Search for the cell housing the specified text and yield its [x, y] center coordinate. 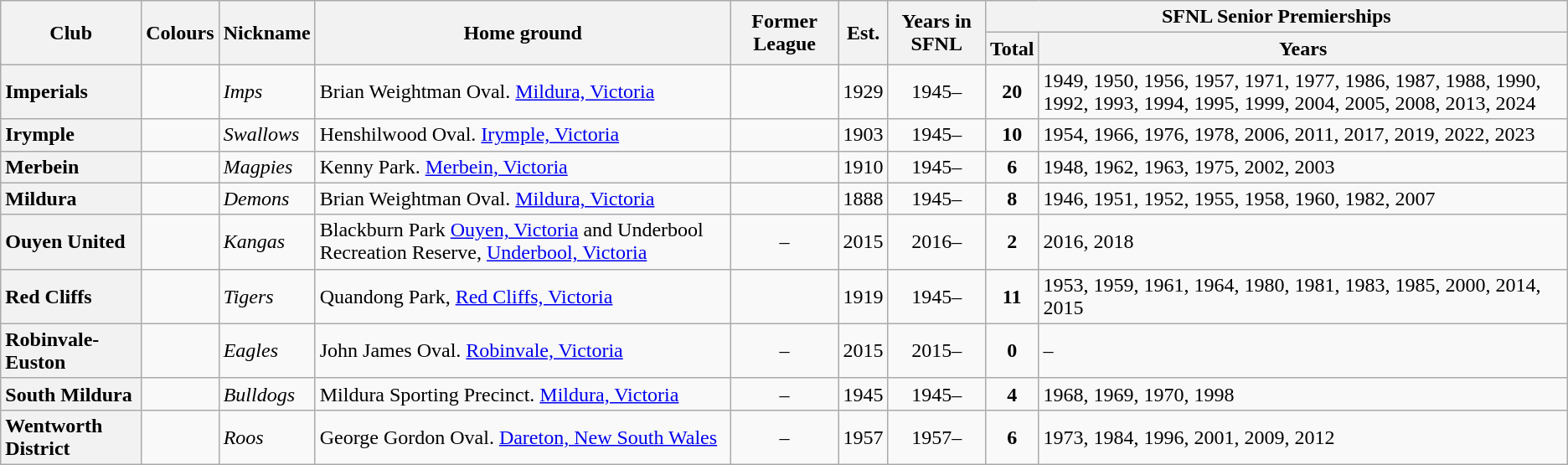
1946, 1951, 1952, 1955, 1958, 1960, 1982, 2007 [1303, 199]
Imps [266, 92]
Wentworth District [71, 437]
0 [1012, 350]
1948, 1962, 1963, 1975, 2002, 2003 [1303, 167]
Mildura [71, 199]
Blackburn Park Ouyen, Victoria and Underbool Recreation Reserve, Underbool, Victoria [523, 241]
1903 [863, 135]
Total [1012, 49]
Kenny Park. Merbein, Victoria [523, 167]
Robinvale-Euston [71, 350]
Bulldogs [266, 394]
1954, 1966, 1976, 1978, 2006, 2011, 2017, 2019, 2022, 2023 [1303, 135]
1888 [863, 199]
1919 [863, 297]
John James Oval. Robinvale, Victoria [523, 350]
Est. [863, 33]
George Gordon Oval. Dareton, New South Wales [523, 437]
1968, 1969, 1970, 1998 [1303, 394]
Home ground [523, 33]
SFNL Senior Premierships [1277, 17]
Eagles [266, 350]
4 [1012, 394]
Years [1303, 49]
South Mildura [71, 394]
Swallows [266, 135]
1929 [863, 92]
1973, 1984, 1996, 2001, 2009, 2012 [1303, 437]
1957 [863, 437]
Ouyen United [71, 241]
Years in SFNL [936, 33]
Imperials [71, 92]
2016– [936, 241]
20 [1012, 92]
11 [1012, 297]
8 [1012, 199]
Colours [180, 33]
10 [1012, 135]
Quandong Park, Red Cliffs, Victoria [523, 297]
1945 [863, 394]
Red Cliffs [71, 297]
Kangas [266, 241]
Henshilwood Oval. Irymple, Victoria [523, 135]
Club [71, 33]
2016, 2018 [1303, 241]
1957– [936, 437]
Magpies [266, 167]
Demons [266, 199]
Tigers [266, 297]
2 [1012, 241]
1953, 1959, 1961, 1964, 1980, 1981, 1983, 1985, 2000, 2014, 2015 [1303, 297]
1949, 1950, 1956, 1957, 1971, 1977, 1986, 1987, 1988, 1990, 1992, 1993, 1994, 1995, 1999, 2004, 2005, 2008, 2013, 2024 [1303, 92]
Roos [266, 437]
2015– [936, 350]
Nickname [266, 33]
Mildura Sporting Precinct. Mildura, Victoria [523, 394]
Former League [784, 33]
Irymple [71, 135]
1910 [863, 167]
Merbein [71, 167]
